Determine the [x, y] coordinate at the center of the cell enclosing the given text.  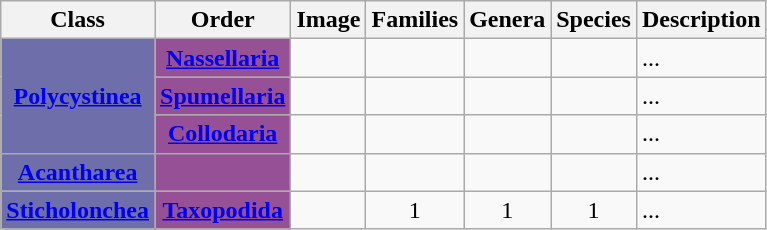
Species [594, 20]
Genera [508, 20]
Class [78, 20]
Sticholonchea [78, 210]
Order [222, 20]
Description [701, 20]
Acantharea [78, 172]
Families [415, 20]
Taxopodida [222, 210]
Image [328, 20]
Nassellaria [222, 58]
Collodaria [222, 134]
Polycystinea [78, 96]
Spumellaria [222, 96]
